Output the (X, Y) coordinate of the center of the cell containing the given text.  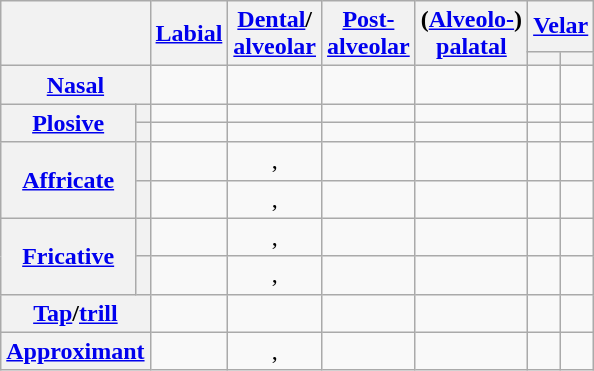
Tap/trill (76, 313)
Approximant (76, 351)
Affricate (68, 180)
Dental/alveolar (275, 34)
Plosive (68, 123)
Nasal (76, 85)
Fricative (68, 256)
Post-alveolar (369, 34)
Labial (189, 34)
(Alveolo-)palatal (471, 34)
Velar (561, 26)
